Pinpoint the cell where the given text exists, returning its [x, y] midpoint coordinate. 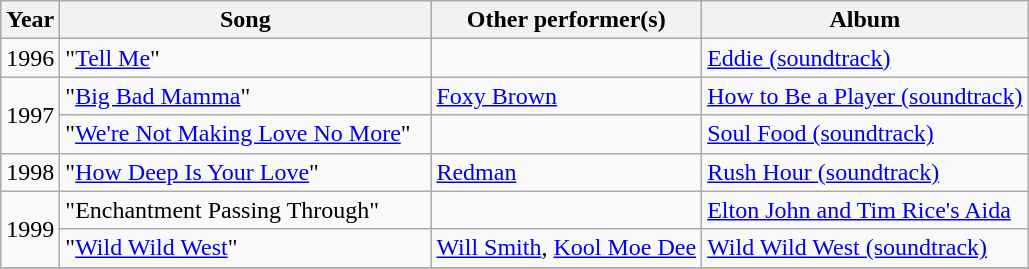
Soul Food (soundtrack) [865, 134]
"Wild Wild West" [246, 248]
Will Smith, Kool Moe Dee [566, 248]
How to Be a Player (soundtrack) [865, 96]
"Tell Me" [246, 58]
Rush Hour (soundtrack) [865, 172]
"How Deep Is Your Love" [246, 172]
Other performer(s) [566, 20]
1999 [30, 229]
Year [30, 20]
"We're Not Making Love No More" [246, 134]
Foxy Brown [566, 96]
1996 [30, 58]
1997 [30, 115]
Song [246, 20]
1998 [30, 172]
"Big Bad Mamma" [246, 96]
Elton John and Tim Rice's Aida [865, 210]
Eddie (soundtrack) [865, 58]
Redman [566, 172]
"Enchantment Passing Through" [246, 210]
Album [865, 20]
Wild Wild West (soundtrack) [865, 248]
